Determine the (X, Y) coordinate at the center of the cell enclosing the given text.  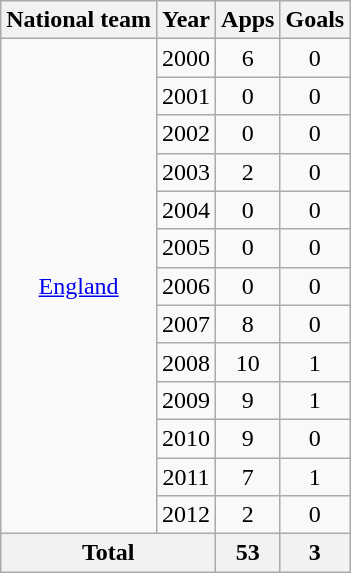
2010 (186, 438)
Apps (248, 20)
2002 (186, 134)
2000 (186, 58)
2006 (186, 286)
2007 (186, 324)
2001 (186, 96)
2008 (186, 362)
England (79, 286)
10 (248, 362)
2009 (186, 400)
2004 (186, 210)
2011 (186, 477)
3 (315, 553)
National team (79, 20)
8 (248, 324)
7 (248, 477)
Goals (315, 20)
Total (108, 553)
53 (248, 553)
6 (248, 58)
2012 (186, 515)
2005 (186, 248)
2003 (186, 172)
Year (186, 20)
